From the cell containing the given text, extract its center point as (x, y) coordinate. 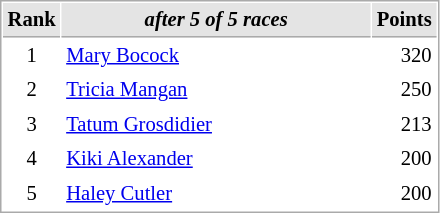
after 5 of 5 races (216, 20)
Tricia Mangan (216, 90)
3 (32, 124)
1 (32, 56)
320 (404, 56)
Rank (32, 20)
250 (404, 90)
2 (32, 90)
Kiki Alexander (216, 158)
4 (32, 158)
Mary Bocock (216, 56)
Haley Cutler (216, 194)
5 (32, 194)
Points (404, 20)
213 (404, 124)
Tatum Grosdidier (216, 124)
